Scan for the cell matching the given text and deliver its (x, y) coordinate at center. 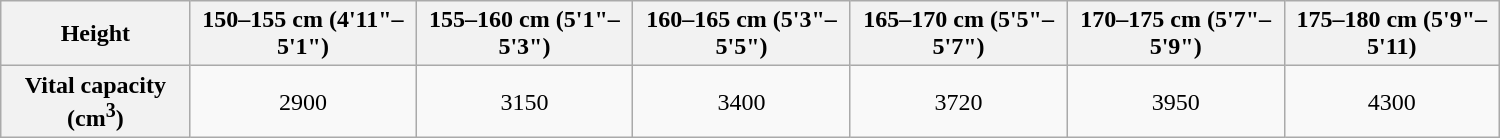
3720 (958, 102)
170–175 cm (5'7"–5'9") (1176, 34)
165–170 cm (5'5"–5'7") (958, 34)
175–180 cm (5'9"–5'11) (1392, 34)
Height (96, 34)
3150 (524, 102)
160–165 cm (5'3"–5'5") (742, 34)
4300 (1392, 102)
3950 (1176, 102)
150–155 cm (4'11"–5'1") (303, 34)
2900 (303, 102)
155–160 cm (5'1"–5'3") (524, 34)
Vital capacity (cm3) (96, 102)
3400 (742, 102)
